Return the [X, Y] coordinate for the center point of the cell that contains the specified text.  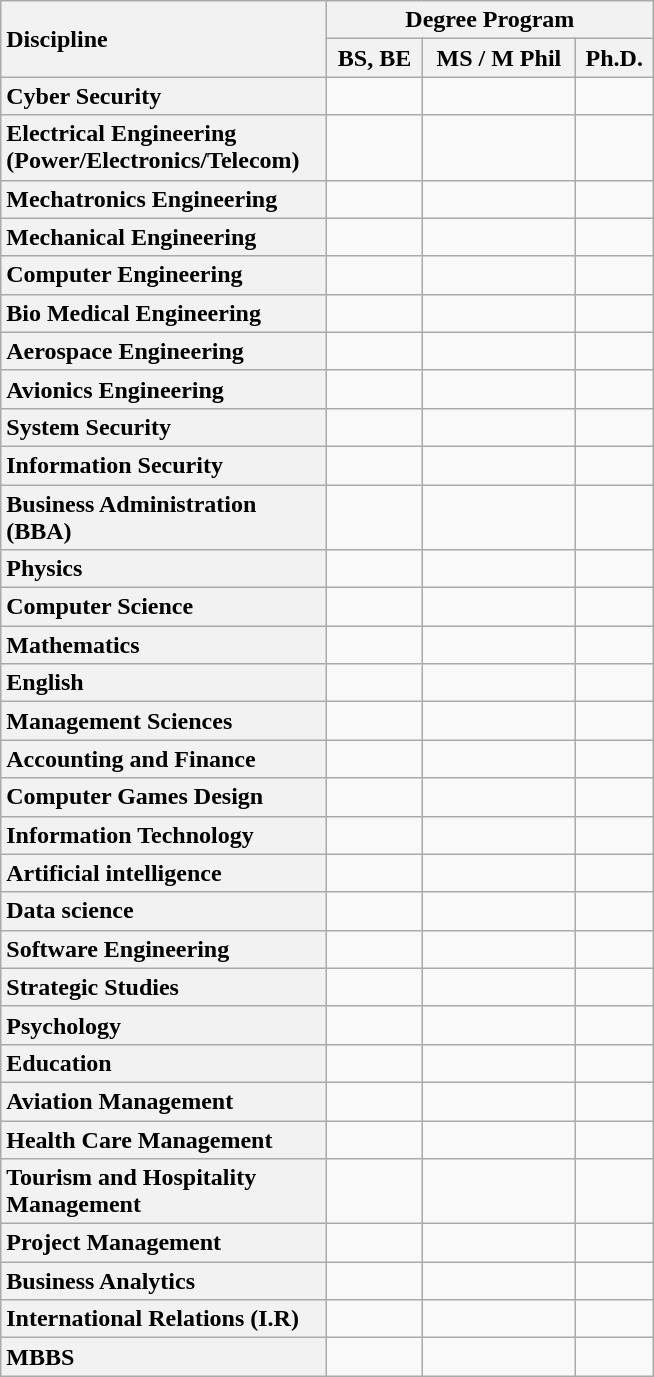
Strategic Studies [164, 987]
Business Administration (BBA) [164, 516]
Project Management [164, 1243]
Tourism and Hospitality Management [164, 1192]
Aviation Management [164, 1101]
System Security [164, 427]
Information Security [164, 465]
Computer Games Design [164, 797]
MBBS [164, 1357]
BS, BE [374, 58]
Software Engineering [164, 949]
Discipline [164, 39]
Information Technology [164, 835]
Aerospace Engineering [164, 351]
International Relations (I.R) [164, 1319]
Computer Engineering [164, 275]
Business Analytics [164, 1281]
Data science [164, 911]
Education [164, 1063]
Avionics Engineering [164, 389]
Health Care Management [164, 1139]
Artificial intelligence [164, 873]
Accounting and Finance [164, 759]
Bio Medical Engineering [164, 313]
Physics [164, 569]
Computer Science [164, 607]
Mechatronics Engineering [164, 199]
Psychology [164, 1025]
Management Sciences [164, 721]
MS / M Phil [498, 58]
Ph.D. [614, 58]
Electrical Engineering (Power/Electronics/Telecom) [164, 148]
English [164, 683]
Cyber Security [164, 96]
Degree Program [490, 20]
Mathematics [164, 645]
Mechanical Engineering [164, 237]
